From the cell containing the given text, extract its center point as (X, Y) coordinate. 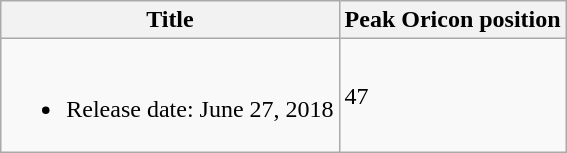
47 (452, 96)
Title (170, 20)
Peak Oricon position (452, 20)
Release date: June 27, 2018 (170, 96)
